Determine the [x, y] coordinate at the center of the cell enclosing the given text.  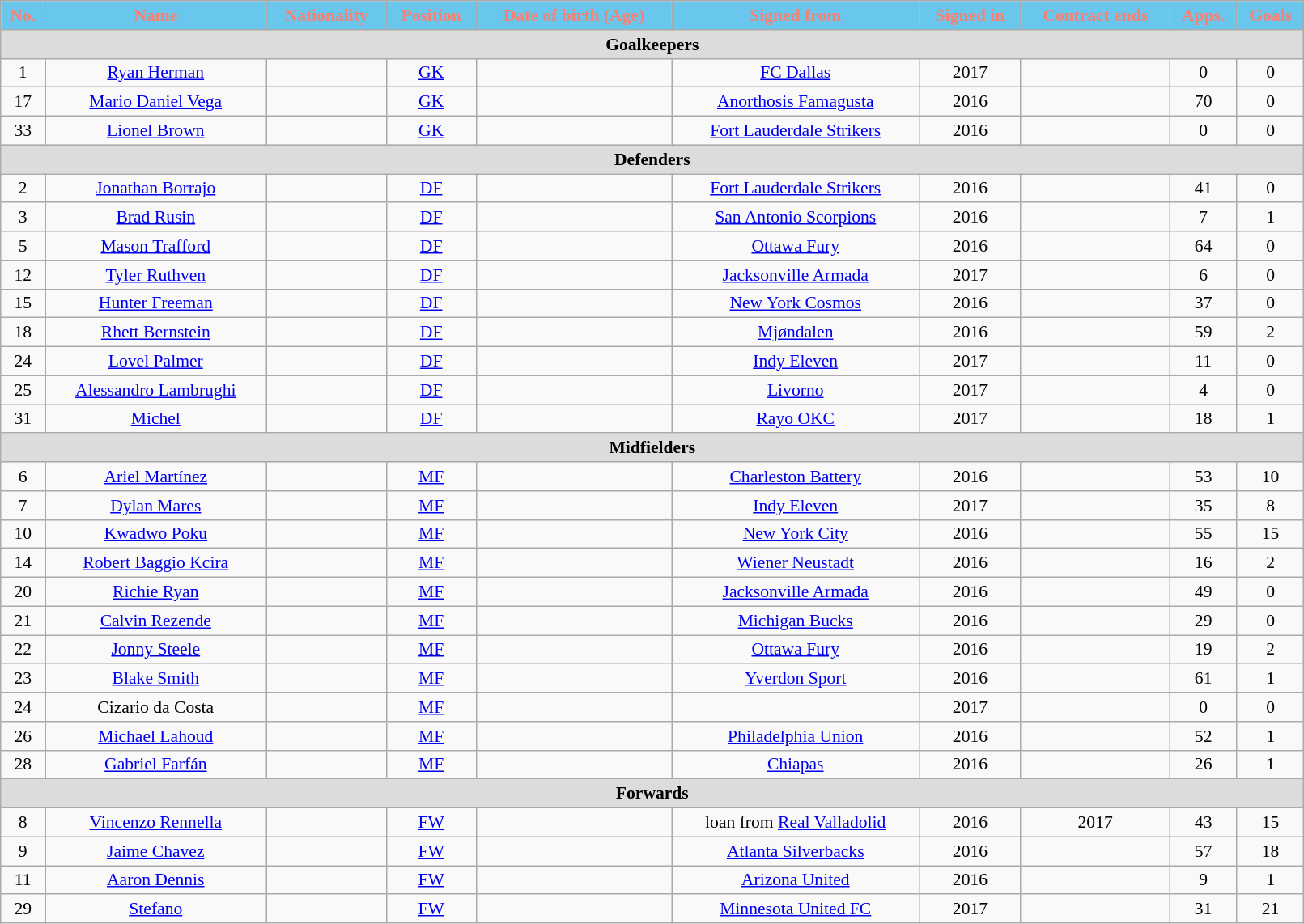
37 [1203, 303]
Aaron Dennis [155, 880]
Lionel Brown [155, 131]
New York City [796, 534]
Ryan Herman [155, 73]
Jonny Steele [155, 650]
17 [23, 102]
Hunter Freeman [155, 303]
No. [23, 15]
FC Dallas [796, 73]
23 [23, 679]
16 [1203, 563]
Apps. [1203, 15]
Brad Rusin [155, 218]
Philadelphia Union [796, 736]
49 [1203, 592]
Tyler Ruthven [155, 275]
Goalkeepers [652, 45]
57 [1203, 851]
Midfielders [652, 448]
Robert Baggio Kcira [155, 563]
22 [23, 650]
Nationality [326, 15]
Stefano [155, 909]
Jaime Chavez [155, 851]
Chiapas [796, 765]
Michigan Bucks [796, 621]
Mario Daniel Vega [155, 102]
Blake Smith [155, 679]
43 [1203, 823]
41 [1203, 189]
61 [1203, 679]
Livorno [796, 390]
Gabriel Farfán [155, 765]
Richie Ryan [155, 592]
Forwards [652, 794]
Mason Trafford [155, 246]
Contract ends [1095, 15]
70 [1203, 102]
55 [1203, 534]
San Antonio Scorpions [796, 218]
25 [23, 390]
Position [431, 15]
4 [1203, 390]
Name [155, 15]
5 [23, 246]
New York Cosmos [796, 303]
Rayo OKC [796, 419]
35 [1203, 506]
12 [23, 275]
Ariel Martínez [155, 477]
28 [23, 765]
Minnesota United FC [796, 909]
Michael Lahoud [155, 736]
Defenders [652, 159]
3 [23, 218]
Dylan Mares [155, 506]
52 [1203, 736]
59 [1203, 333]
loan from Real Valladolid [796, 823]
Anorthosis Famagusta [796, 102]
53 [1203, 477]
Arizona United [796, 880]
Atlanta Silverbacks [796, 851]
Michel [155, 419]
Kwadwo Poku [155, 534]
14 [23, 563]
Wiener Neustadt [796, 563]
Calvin Rezende [155, 621]
Signed in [971, 15]
Date of birth (Age) [574, 15]
Yverdon Sport [796, 679]
33 [23, 131]
Rhett Bernstein [155, 333]
Charleston Battery [796, 477]
19 [1203, 650]
Vincenzo Rennella [155, 823]
Mjøndalen [796, 333]
Signed from [796, 15]
64 [1203, 246]
Lovel Palmer [155, 362]
Goals [1271, 15]
Jonathan Borrajo [155, 189]
Cizario da Costa [155, 707]
Alessandro Lambrughi [155, 390]
20 [23, 592]
